Return the [x, y] coordinate for the center point of the cell that contains the specified text.  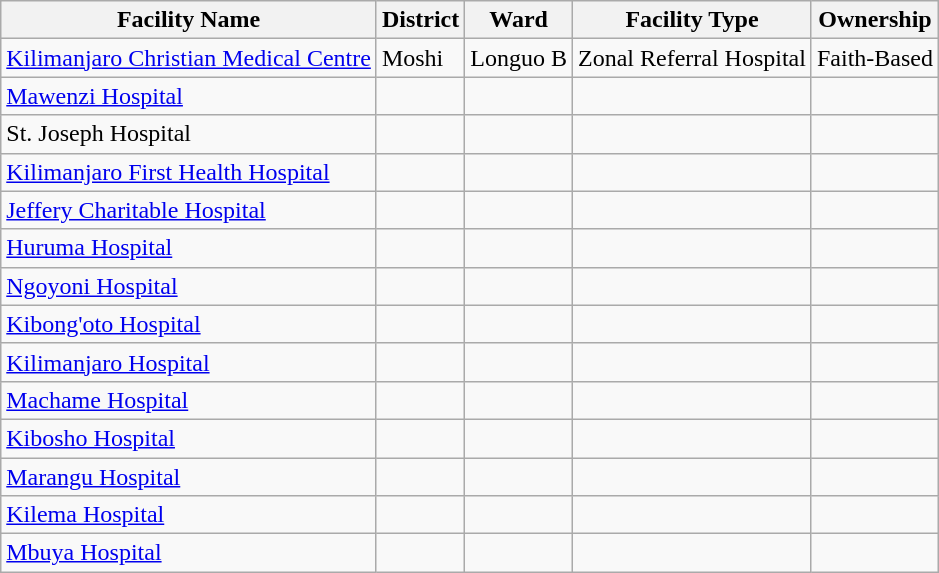
Huruma Hospital [189, 248]
Kibosho Hospital [189, 438]
Kilema Hospital [189, 515]
Faith-Based [874, 58]
Facility Name [189, 20]
Facility Type [692, 20]
Ownership [874, 20]
Ngoyoni Hospital [189, 286]
Moshi [420, 58]
Kilimanjaro Christian Medical Centre [189, 58]
Kilimanjaro Hospital [189, 362]
St. Joseph Hospital [189, 134]
Longuo B [519, 58]
Ward [519, 20]
District [420, 20]
Machame Hospital [189, 400]
Kilimanjaro First Health Hospital [189, 172]
Zonal Referral Hospital [692, 58]
Kibong'oto Hospital [189, 324]
Mbuya Hospital [189, 553]
Marangu Hospital [189, 477]
Mawenzi Hospital [189, 96]
Jeffery Charitable Hospital [189, 210]
